Return the (X, Y) coordinate for the center point of the cell that contains the specified text.  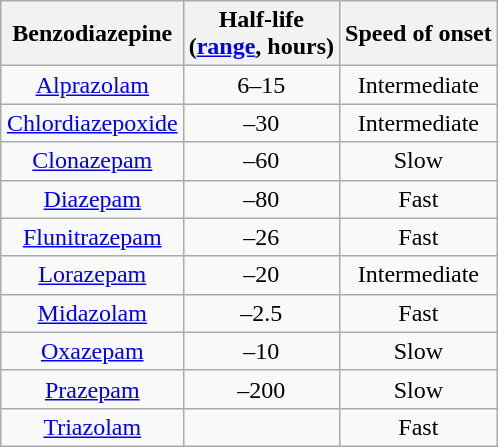
–26 (261, 237)
–10 (261, 351)
–200 (261, 389)
Diazepam (92, 199)
Clonazepam (92, 161)
Triazolam (92, 427)
Chlordiazepoxide (92, 123)
Benzodiazepine (92, 34)
Lorazepam (92, 275)
–60 (261, 161)
6–15 (261, 85)
Speed of onset (419, 34)
Oxazepam (92, 351)
Half-life (range, hours) (261, 34)
–20 (261, 275)
–2.5 (261, 313)
Alprazolam (92, 85)
Midazolam (92, 313)
Flunitrazepam (92, 237)
–30 (261, 123)
Prazepam (92, 389)
–80 (261, 199)
